Scan for the cell matching the given text and deliver its [X, Y] coordinate at center. 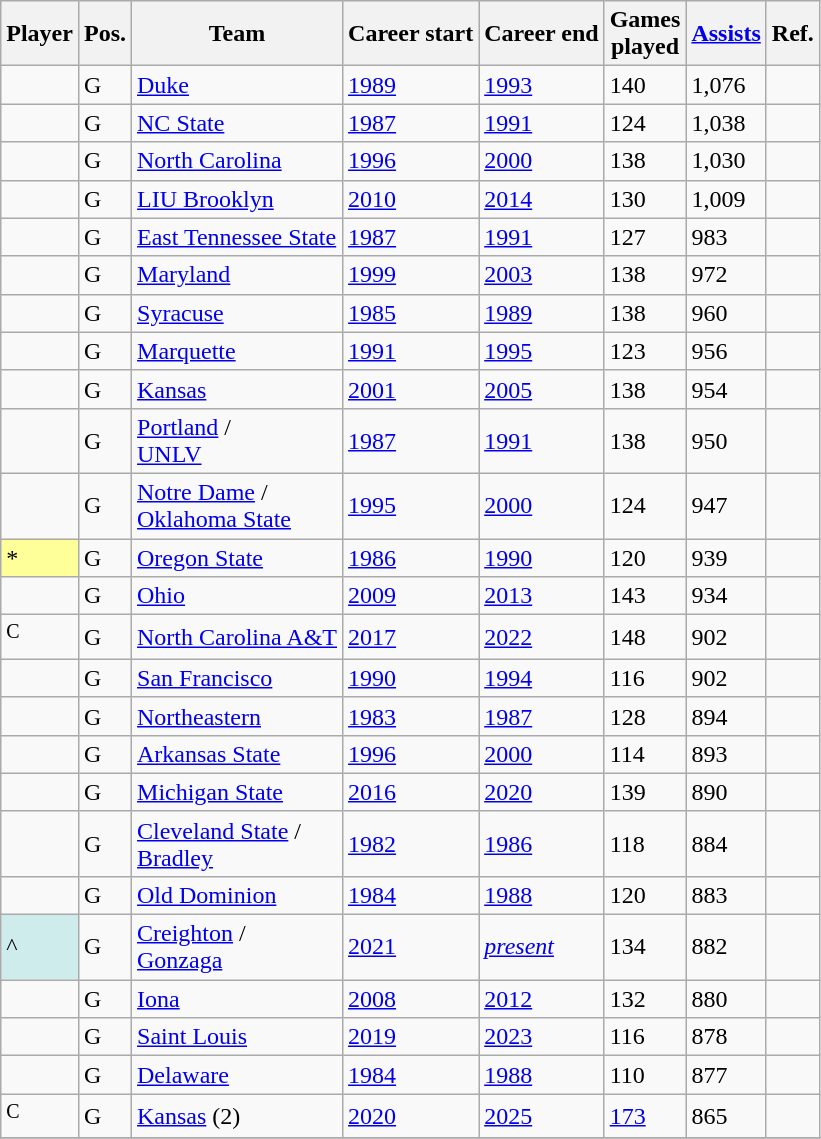
2003 [542, 275]
2013 [542, 596]
2017 [411, 638]
2023 [542, 1037]
130 [645, 199]
2001 [411, 389]
114 [645, 754]
143 [645, 596]
Michigan State [238, 792]
North Carolina A&T [238, 638]
* [40, 557]
1,076 [726, 85]
960 [726, 313]
^ [40, 948]
2005 [542, 389]
Duke [238, 85]
East Tennessee State [238, 237]
Gamesplayed [645, 34]
972 [726, 275]
110 [645, 1075]
890 [726, 792]
LIU Brooklyn [238, 199]
2009 [411, 596]
Assists [726, 34]
2014 [542, 199]
140 [645, 85]
2012 [542, 999]
2019 [411, 1037]
Maryland [238, 275]
1982 [411, 844]
present [542, 948]
Delaware [238, 1075]
NC State [238, 123]
950 [726, 440]
1993 [542, 85]
139 [645, 792]
1,038 [726, 123]
Career start [411, 34]
Kansas (2) [238, 1116]
2022 [542, 638]
Team [238, 34]
2010 [411, 199]
Pos. [104, 34]
Syracuse [238, 313]
947 [726, 506]
Career end [542, 34]
1994 [542, 678]
865 [726, 1116]
954 [726, 389]
Kansas [238, 389]
Notre Dame / Oklahoma State [238, 506]
880 [726, 999]
Creighton /Gonzaga [238, 948]
173 [645, 1116]
1,030 [726, 161]
Old Dominion [238, 895]
2025 [542, 1116]
Marquette [238, 351]
2008 [411, 999]
123 [645, 351]
Ref. [792, 34]
883 [726, 895]
894 [726, 716]
Ohio [238, 596]
Oregon State [238, 557]
934 [726, 596]
884 [726, 844]
2016 [411, 792]
Portland /UNLV [238, 440]
Cleveland State /Bradley [238, 844]
983 [726, 237]
1,009 [726, 199]
127 [645, 237]
2021 [411, 948]
Player [40, 34]
893 [726, 754]
118 [645, 844]
1983 [411, 716]
148 [645, 638]
Northeastern [238, 716]
San Francisco [238, 678]
877 [726, 1075]
132 [645, 999]
128 [645, 716]
Iona [238, 999]
939 [726, 557]
882 [726, 948]
1985 [411, 313]
North Carolina [238, 161]
1999 [411, 275]
956 [726, 351]
878 [726, 1037]
134 [645, 948]
Arkansas State [238, 754]
Saint Louis [238, 1037]
